Extract the (X, Y) coordinate from the center of the cell holding the provided text.  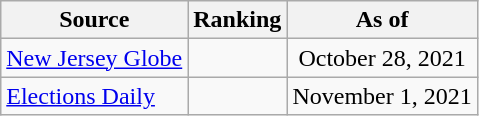
November 1, 2021 (382, 96)
Ranking (238, 20)
October 28, 2021 (382, 58)
As of (382, 20)
New Jersey Globe (94, 58)
Elections Daily (94, 96)
Source (94, 20)
